Locate the cell with the specified text and output its [X, Y] center coordinate. 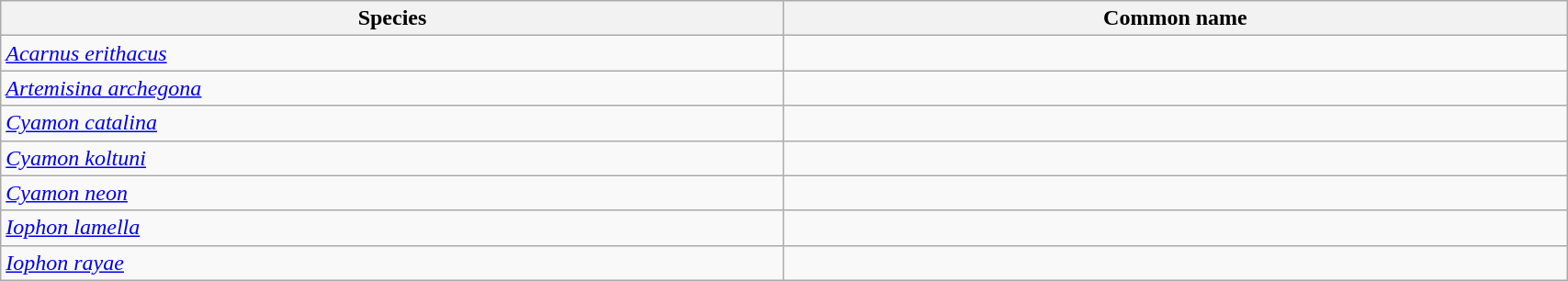
Iophon rayae [392, 263]
Cyamon neon [392, 193]
Acarnus erithacus [392, 53]
Cyamon catalina [392, 123]
Common name [1175, 18]
Artemisina archegona [392, 88]
Cyamon koltuni [392, 158]
Species [392, 18]
Iophon lamella [392, 228]
